Search for the cell housing the specified text and yield its (X, Y) center coordinate. 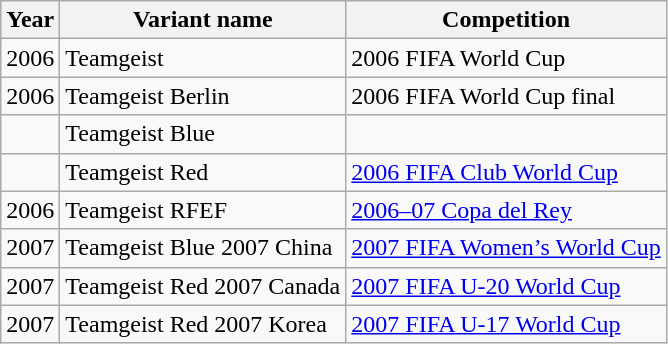
2007 FIFA U-17 World Cup (506, 324)
2006 FIFA World Cup (506, 58)
2007 FIFA Women’s World Cup (506, 248)
Teamgeist Red 2007 Canada (203, 286)
2006 FIFA World Cup final (506, 96)
2006 FIFA Club World Cup (506, 172)
Teamgeist Blue (203, 134)
Teamgeist Blue 2007 China (203, 248)
2006–07 Copa del Rey (506, 210)
2007 FIFA U-20 World Cup (506, 286)
Teamgeist Red (203, 172)
Competition (506, 20)
Teamgeist Red 2007 Korea (203, 324)
Variant name (203, 20)
Teamgeist RFEF (203, 210)
Teamgeist Berlin (203, 96)
Year (30, 20)
Teamgeist (203, 58)
